For the text-containing cell, return its midpoint in [x, y] coordinate format. 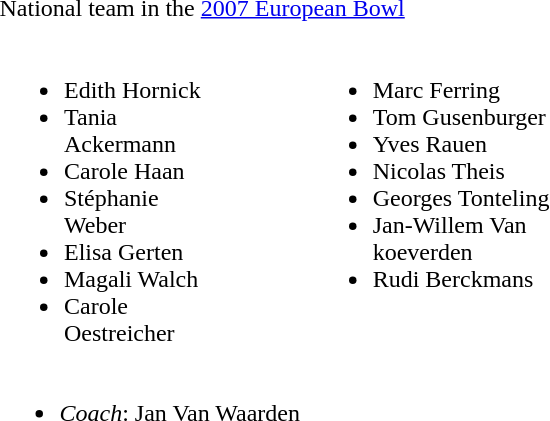
Edith HornickTania AckermannCarole HaanStéphanie WeberElisa GertenMagali WalchCarole Oestreicher [114, 198]
